Determine the (x, y) coordinate at the center of the cell enclosing the given text.  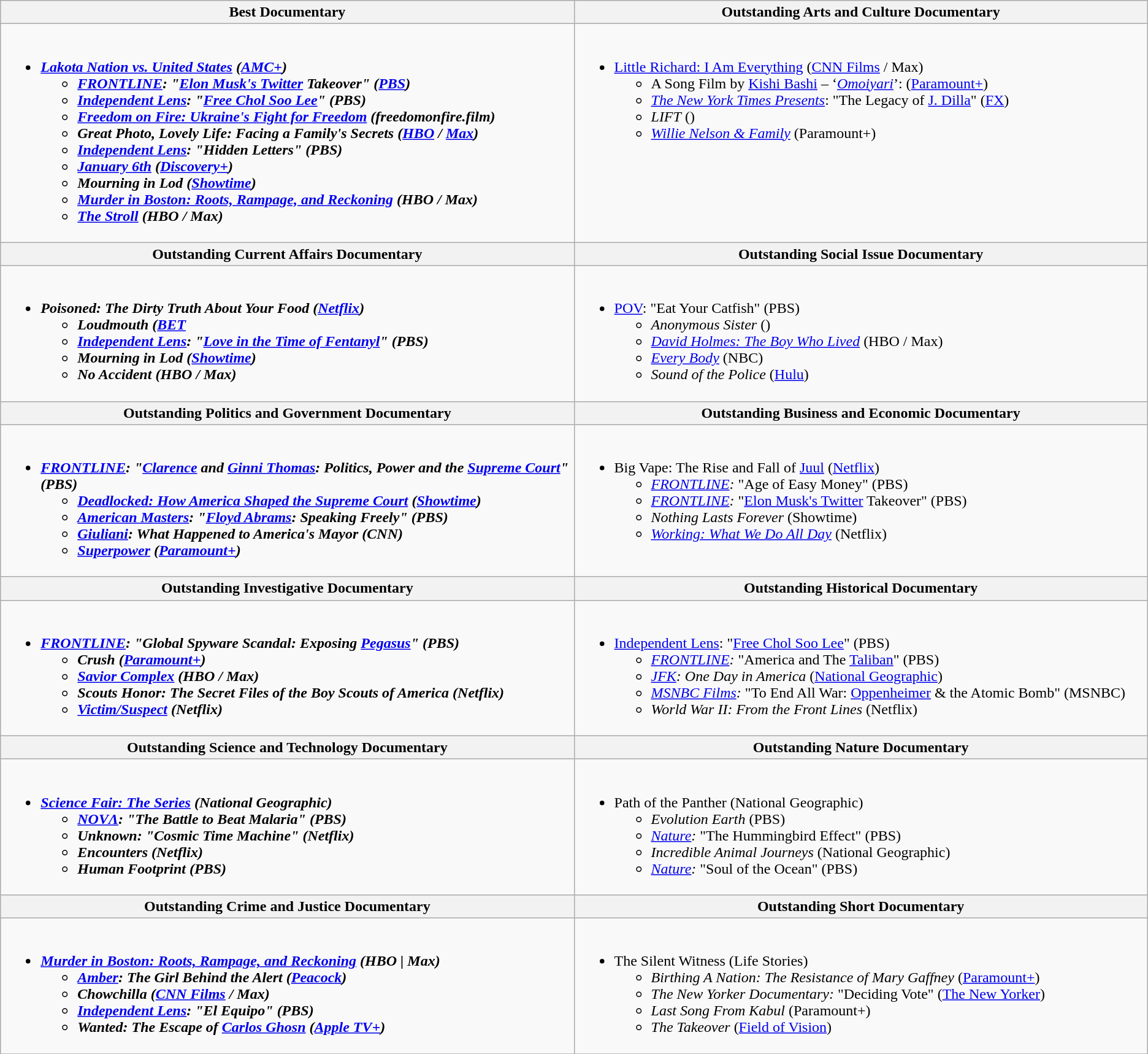
Outstanding Short Documentary (861, 906)
Outstanding Science and Technology Documentary (287, 747)
Outstanding Current Affairs Documentary (287, 254)
Outstanding Investigative Documentary (287, 588)
Outstanding Historical Documentary (861, 588)
Outstanding Politics and Government Documentary (287, 413)
Outstanding Nature Documentary (861, 747)
Best Documentary (287, 12)
Outstanding Arts and Culture Documentary (861, 12)
POV: "Eat Your Catfish" (PBS)Anonymous Sister ()David Holmes: The Boy Who Lived (HBO / Max)Every Body (NBC)Sound of the Police (Hulu) (861, 334)
Outstanding Social Issue Documentary (861, 254)
Outstanding Business and Economic Documentary (861, 413)
Outstanding Crime and Justice Documentary (287, 906)
